For the text-containing cell, return its midpoint in (X, Y) coordinate format. 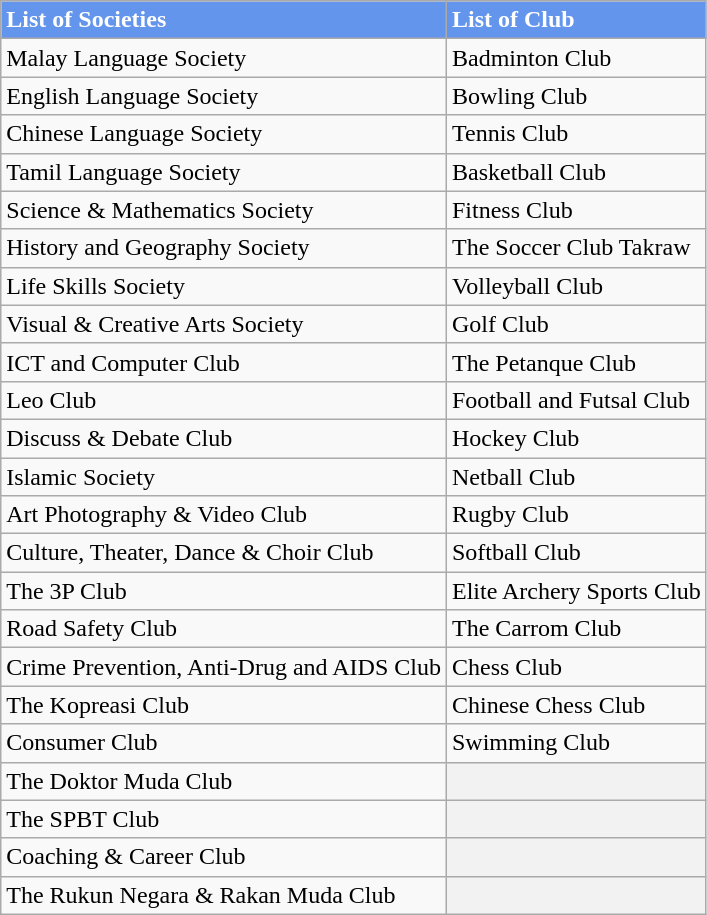
List of Societies (224, 20)
Visual & Creative Arts Society (224, 324)
Fitness Club (576, 210)
The SPBT Club (224, 819)
Road Safety Club (224, 629)
Volleyball Club (576, 286)
Consumer Club (224, 743)
Softball Club (576, 553)
Tennis Club (576, 134)
Tamil Language Society (224, 172)
ICT and Computer Club (224, 362)
The Doktor Muda Club (224, 781)
Life Skills Society (224, 286)
Hockey Club (576, 438)
Basketball Club (576, 172)
Bowling Club (576, 96)
Elite Archery Sports Club (576, 591)
The Soccer Club Takraw (576, 248)
Golf Club (576, 324)
English Language Society (224, 96)
Malay Language Society (224, 58)
Coaching & Career Club (224, 857)
The Petanque Club (576, 362)
Crime Prevention, Anti-Drug and AIDS Club (224, 667)
Leo Club (224, 400)
List of Club (576, 20)
Swimming Club (576, 743)
Discuss & Debate Club (224, 438)
History and Geography Society (224, 248)
Islamic Society (224, 477)
Science & Mathematics Society (224, 210)
Netball Club (576, 477)
Badminton Club (576, 58)
The Rukun Negara & Rakan Muda Club (224, 895)
The Carrom Club (576, 629)
Rugby Club (576, 515)
Culture, Theater, Dance & Choir Club (224, 553)
Chinese Language Society (224, 134)
Chinese Chess Club (576, 705)
Football and Futsal Club (576, 400)
Chess Club (576, 667)
The Kopreasi Club (224, 705)
The 3P Club (224, 591)
Art Photography & Video Club (224, 515)
